Find where the given text appears and provide that cell's center as (X, Y) coordinate. 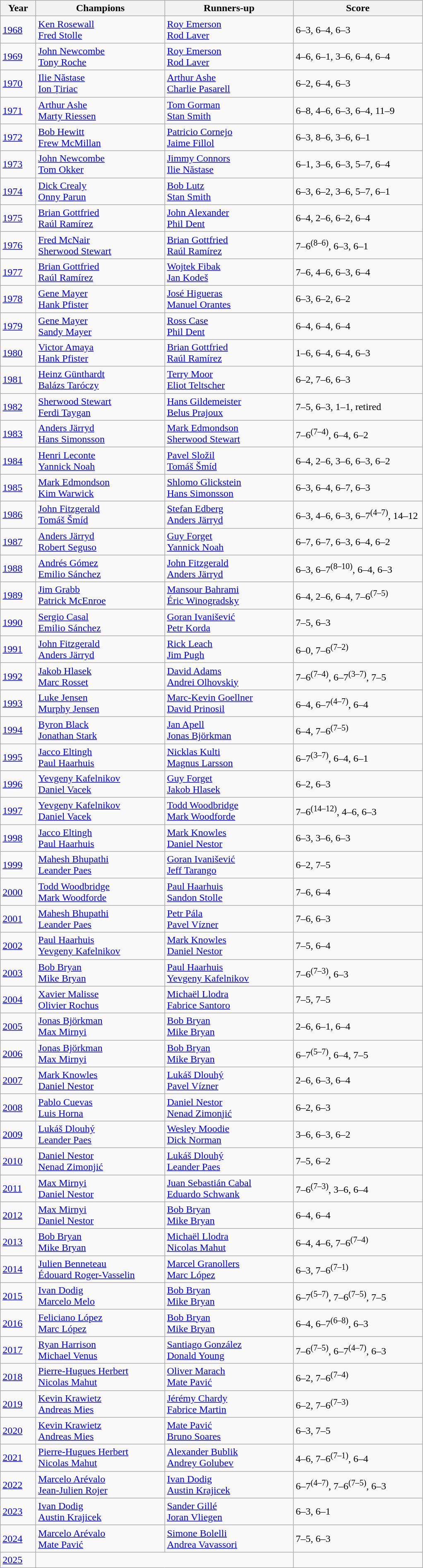
2003 (18, 972)
Juan Sebastián Cabal Eduardo Schwank (229, 1188)
Gene Mayer Hank Pfister (100, 299)
1969 (18, 56)
2005 (18, 1026)
Marcelo Arévalo Jean-Julien Rojer (100, 1484)
1987 (18, 542)
Byron Black Jonathan Stark (100, 730)
1976 (18, 245)
Fred McNair Sherwood Stewart (100, 245)
Dick Crealy Onny Parun (100, 191)
Santiago González Donald Young (229, 1350)
Hans Gildemeister Belus Prajoux (229, 407)
2025 (18, 1560)
Mansour Bahrami Éric Winogradsky (229, 596)
Pavel Složil Tomáš Šmíd (229, 461)
Arthur Ashe Marty Riessen (100, 110)
Andrés Gómez Emilio Sánchez (100, 568)
6–7(3–7), 6–4, 6–1 (358, 757)
7–6(7–3), 3–6, 6–4 (358, 1188)
6–4, 6–4, 6–4 (358, 326)
Anders Järryd Hans Simonsson (100, 434)
John Newcombe Tom Okker (100, 164)
2019 (18, 1404)
7–6(7–4), 6–4, 6–2 (358, 434)
6–3, 7–5 (358, 1430)
6–3, 4–6, 6–3, 6–7(4–7), 14–12 (358, 514)
1968 (18, 30)
7–6(14–12), 4–6, 6–3 (358, 811)
6–3, 6–2, 3–6, 5–7, 6–1 (358, 191)
6–0, 7–6(7–2) (358, 649)
6–4, 2–6, 6–2, 6–4 (358, 218)
2016 (18, 1323)
Stefan Edberg Anders Järryd (229, 514)
6–3, 7–6(7–1) (358, 1269)
1979 (18, 326)
Ken Rosewall Fred Stolle (100, 30)
2020 (18, 1430)
Arthur Ashe Charlie Pasarell (229, 84)
1993 (18, 703)
6–2, 7–6, 6–3 (358, 380)
1977 (18, 272)
Ryan Harrison Michael Venus (100, 1350)
1997 (18, 811)
1985 (18, 488)
6–2, 7–6(7–4) (358, 1377)
Guy Forget Yannick Noah (229, 542)
6–4, 7–6(7–5) (358, 730)
Wojtek Fibak Jan Kodeš (229, 272)
7–5, 6–2 (358, 1161)
1970 (18, 84)
Ross Case Phil Dent (229, 326)
6–3, 6–1 (358, 1512)
2010 (18, 1161)
4–6, 6–1, 3–6, 6–4, 6–4 (358, 56)
Goran Ivanišević Jeff Tarango (229, 865)
1975 (18, 218)
Runners-up (229, 8)
1984 (18, 461)
1974 (18, 191)
Rick Leach Jim Pugh (229, 649)
Feliciano López Marc López (100, 1323)
2021 (18, 1458)
1995 (18, 757)
Paul Haarhuis Sandon Stolle (229, 892)
Mate Pavić Bruno Soares (229, 1430)
6–7, 6–7, 6–3, 6–4, 6–2 (358, 542)
Score (358, 8)
Goran Ivanišević Petr Korda (229, 622)
2012 (18, 1215)
Bob Hewitt Frew McMillan (100, 138)
Heinz Günthardt Balázs Taróczy (100, 380)
Jimmy Connors Ilie Năstase (229, 164)
6–4, 2–6, 6–4, 7–6(7–5) (358, 596)
1980 (18, 353)
1–6, 6–4, 6–4, 6–3 (358, 353)
6–3, 6–7(8–10), 6–4, 6–3 (358, 568)
John Newcombe Tony Roche (100, 56)
6–3, 6–4, 6–7, 6–3 (358, 488)
7–5, 6–3, 1–1, retired (358, 407)
2004 (18, 1000)
Shlomo Glickstein Hans Simonsson (229, 488)
Terry Moor Eliot Teltscher (229, 380)
Patricio Cornejo Jaime Fillol (229, 138)
6–2, 7–6(7–3) (358, 1404)
1972 (18, 138)
7–6(7–5), 6–7(4–7), 6–3 (358, 1350)
2018 (18, 1377)
6–4, 6–7(4–7), 6–4 (358, 703)
6–1, 3–6, 6–3, 5–7, 6–4 (358, 164)
Jan Apell Jonas Björkman (229, 730)
6–3, 3–6, 6–3 (358, 838)
2014 (18, 1269)
Sherwood Stewart Ferdi Taygan (100, 407)
2023 (18, 1512)
6–4, 2–6, 3–6, 6–3, 6–2 (358, 461)
2002 (18, 946)
Pablo Cuevas Luis Horna (100, 1107)
6–3, 6–2, 6–2 (358, 299)
Xavier Malisse Olivier Rochus (100, 1000)
6–3, 8–6, 3–6, 6–1 (358, 138)
1988 (18, 568)
Victor Amaya Hank Pfister (100, 353)
2024 (18, 1538)
1992 (18, 676)
1994 (18, 730)
7–6, 6–3 (358, 919)
3–6, 6–3, 6–2 (358, 1134)
1978 (18, 299)
Guy Forget Jakob Hlasek (229, 784)
Luke Jensen Murphy Jensen (100, 703)
Year (18, 8)
1991 (18, 649)
6–4, 6–4 (358, 1215)
2008 (18, 1107)
Ilie Năstase Ion Țiriac (100, 84)
1990 (18, 622)
Alexander Bublik Andrey Golubev (229, 1458)
Marc-Kevin Goellner David Prinosil (229, 703)
Lukáš Dlouhý Pavel Vízner (229, 1080)
Wesley Moodie Dick Norman (229, 1134)
Sergio Casal Emilio Sánchez (100, 622)
7–6(7–3), 6–3 (358, 972)
Michaël Llodra Nicolas Mahut (229, 1242)
Gene Mayer Sandy Mayer (100, 326)
Petr Pála Pavel Vízner (229, 919)
1986 (18, 514)
Henri Leconte Yannick Noah (100, 461)
2–6, 6–3, 6–4 (358, 1080)
Mark Edmondson Kim Warwick (100, 488)
John Alexander Phil Dent (229, 218)
2017 (18, 1350)
1989 (18, 596)
7–6(8–6), 6–3, 6–1 (358, 245)
6–7(5–7), 6–4, 7–5 (358, 1054)
Jérémy Chardy Fabrice Martin (229, 1404)
Jim Grabb Patrick McEnroe (100, 596)
6–4, 6–7(6–8), 6–3 (358, 1323)
2011 (18, 1188)
John Fitzgerald Tomáš Šmíd (100, 514)
6–2, 6–4, 6–3 (358, 84)
Marcelo Arévalo Mate Pavić (100, 1538)
2000 (18, 892)
6–7(4–7), 7–6(7–5), 6–3 (358, 1484)
1998 (18, 838)
6–4, 4–6, 7–6(7–4) (358, 1242)
6–7(5–7), 7–6(7–5), 7–5 (358, 1296)
1996 (18, 784)
Oliver Marach Mate Pavić (229, 1377)
Anders Järryd Robert Seguso (100, 542)
Mark Edmondson Sherwood Stewart (229, 434)
2–6, 6–1, 6–4 (358, 1026)
2013 (18, 1242)
7–5, 7–5 (358, 1000)
Julien Benneteau Édouard Roger-Vasselin (100, 1269)
David Adams Andrei Olhovskiy (229, 676)
6–8, 4–6, 6–3, 6–4, 11–9 (358, 110)
7–6, 4–6, 6–3, 6–4 (358, 272)
1999 (18, 865)
2007 (18, 1080)
José Higueras Manuel Orantes (229, 299)
6–3, 6–4, 6–3 (358, 30)
1981 (18, 380)
2001 (18, 919)
1982 (18, 407)
2006 (18, 1054)
4–6, 7–6(7–1), 6–4 (358, 1458)
Jakob Hlasek Marc Rosset (100, 676)
1971 (18, 110)
Ivan Dodig Marcelo Melo (100, 1296)
1983 (18, 434)
1973 (18, 164)
Michaël Llodra Fabrice Santoro (229, 1000)
2009 (18, 1134)
2022 (18, 1484)
7–6, 6–4 (358, 892)
7–6(7–4), 6–7(3–7), 7–5 (358, 676)
Bob Lutz Stan Smith (229, 191)
7–5, 6–4 (358, 946)
Tom Gorman Stan Smith (229, 110)
6–2, 7–5 (358, 865)
2015 (18, 1296)
Nicklas Kulti Magnus Larsson (229, 757)
Marcel Granollers Marc López (229, 1269)
Simone Bolelli Andrea Vavassori (229, 1538)
Champions (100, 8)
Sander Gillé Joran Vliegen (229, 1512)
